Pinpoint the cell where the given text exists, returning its [X, Y] midpoint coordinate. 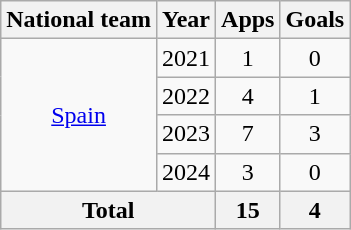
2021 [186, 58]
7 [248, 134]
Goals [315, 20]
15 [248, 210]
Spain [79, 115]
2024 [186, 172]
Year [186, 20]
Apps [248, 20]
National team [79, 20]
2023 [186, 134]
Total [108, 210]
2022 [186, 96]
